Return the [X, Y] coordinate for the center point of the cell that contains the specified text.  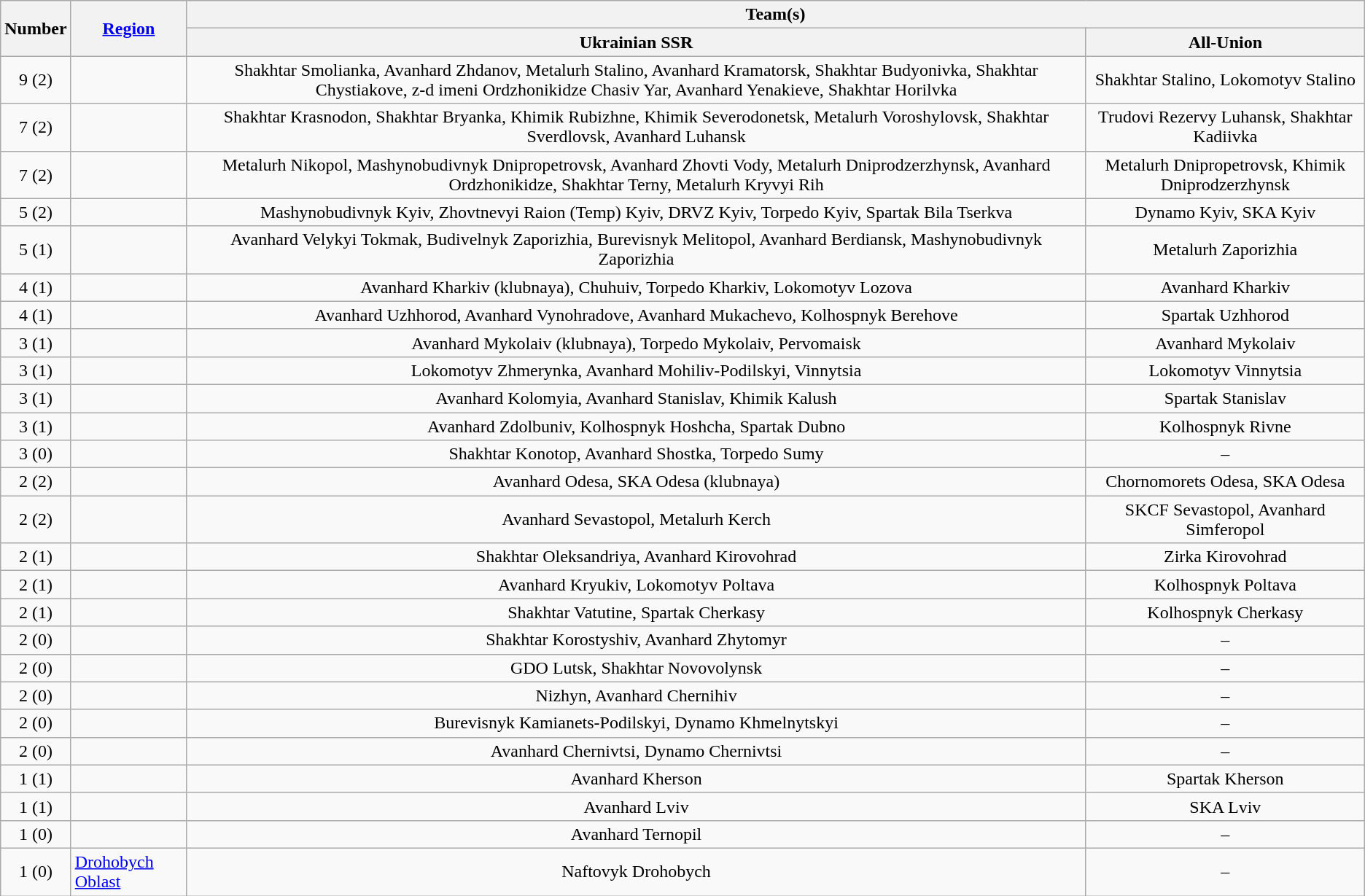
3 (0) [36, 454]
GDO Lutsk, Shakhtar Novovolynsk [637, 668]
Number [36, 28]
Avanhard Kolomyia, Avanhard Stanislav, Khimik Kalush [637, 398]
Avanhard Kharkiv [1225, 287]
9 (2) [36, 80]
Naftovyk Drohobych [637, 872]
Mashynobudivnyk Kyiv, Zhovtnevyi Raion (Temp) Kyiv, DRVZ Kyiv, Torpedo Kyiv, Spartak Bila Tserkva [637, 212]
Avanhard Odesa, SKA Odesa (klubnaya) [637, 482]
Shakhtar Krasnodon, Shakhtar Bryanka, Khimik Rubizhne, Khimik Severodonetsk, Metalurh Voroshylovsk, Shakhtar Sverdlovsk, Avanhard Luhansk [637, 127]
Lokomotyv Zhmerynka, Avanhard Mohiliv-Podilskyi, Vinnytsia [637, 370]
Shakhtar Oleksandriya, Avanhard Kirovohrad [637, 557]
SKCF Sevastopol, Avanhard Simferopol [1225, 519]
Region [128, 28]
Avanhard Ternopil [637, 834]
Shakhtar Stalino, Lokomotyv Stalino [1225, 80]
Lokomotyv Vinnytsia [1225, 370]
Metalurh Dnipropetrovsk, Khimik Dniprodzerzhynsk [1225, 175]
Spartak Stanislav [1225, 398]
Avanhard Zdolbuniv, Kolhospnyk Hoshcha, Spartak Dubno [637, 426]
Avanhard Uzhhorod, Avanhard Vynohradove, Avanhard Mukachevo, Kolhospnyk Berehove [637, 315]
Avanhard Sevastopol, Metalurh Kerch [637, 519]
Avanhard Lviv [637, 806]
Shakhtar Korostyshiv, Avanhard Zhytomyr [637, 640]
Trudovi Rezervy Luhansk, Shakhtar Kadiivka [1225, 127]
Metalurh Zaporizhia [1225, 249]
All-Union [1225, 42]
Nizhyn, Avanhard Chernihiv [637, 696]
Avanhard Mykolaiv (klubnaya), Torpedo Mykolaiv, Pervomaisk [637, 343]
Burevisnyk Kamianets-Podilskyi, Dynamo Khmelnytskyi [637, 723]
Team(s) [776, 15]
5 (1) [36, 249]
5 (2) [36, 212]
Kolhospnyk Rivne [1225, 426]
Shakhtar Konotop, Avanhard Shostka, Torpedo Sumy [637, 454]
Avanhard Kharkiv (klubnaya), Chuhuiv, Torpedo Kharkiv, Lokomotyv Lozova [637, 287]
Drohobych Oblast [128, 872]
Chornomorets Odesa, SKA Odesa [1225, 482]
SKA Lviv [1225, 806]
Spartak Uzhhorod [1225, 315]
Avanhard Chernivtsi, Dynamo Chernivtsi [637, 751]
Dynamo Kyiv, SKA Kyiv [1225, 212]
Spartak Kherson [1225, 779]
Avanhard Kryukiv, Lokomotyv Poltava [637, 585]
Avanhard Mykolaiv [1225, 343]
Kolhospnyk Cherkasy [1225, 612]
Avanhard Kherson [637, 779]
Kolhospnyk Poltava [1225, 585]
Zirka Kirovohrad [1225, 557]
Shakhtar Vatutine, Spartak Cherkasy [637, 612]
Avanhard Velykyi Tokmak, Budivelnyk Zaporizhia, Burevisnyk Melitopol, Avanhard Berdiansk, Mashynobudivnyk Zaporizhia [637, 249]
Ukrainian SSR [637, 42]
